Capture the cell that displays the provided text and extract its [x, y] central coordinate. 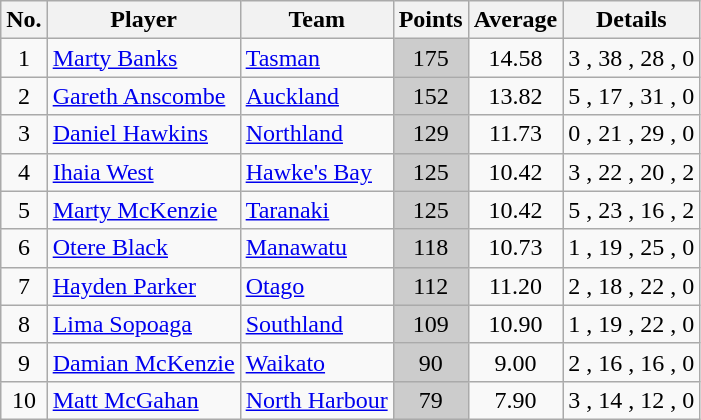
1 , 19 , 25 , 0 [632, 248]
90 [430, 362]
Lima Sopoaga [144, 324]
14.58 [516, 58]
10 [24, 400]
7.90 [516, 400]
5 , 23 , 16 , 2 [632, 210]
3 , 22 , 20 , 2 [632, 172]
Tasman [316, 58]
Player [144, 20]
Taranaki [316, 210]
Hayden Parker [144, 286]
Otago [316, 286]
11.20 [516, 286]
109 [430, 324]
5 [24, 210]
175 [430, 58]
152 [430, 96]
2 , 16 , 16 , 0 [632, 362]
129 [430, 134]
112 [430, 286]
Daniel Hawkins [144, 134]
Damian McKenzie [144, 362]
Manawatu [316, 248]
0 , 21 , 29 , 0 [632, 134]
1 , 19 , 22 , 0 [632, 324]
3 , 14 , 12 , 0 [632, 400]
4 [24, 172]
7 [24, 286]
North Harbour [316, 400]
Details [632, 20]
Matt McGahan [144, 400]
10.73 [516, 248]
Marty McKenzie [144, 210]
3 , 38 , 28 , 0 [632, 58]
Ihaia West [144, 172]
Southland [316, 324]
Otere Black [144, 248]
2 [24, 96]
Auckland [316, 96]
118 [430, 248]
10.90 [516, 324]
Marty Banks [144, 58]
Hawke's Bay [316, 172]
5 , 17 , 31 , 0 [632, 96]
Gareth Anscombe [144, 96]
Team [316, 20]
11.73 [516, 134]
Points [430, 20]
Waikato [316, 362]
1 [24, 58]
9.00 [516, 362]
13.82 [516, 96]
9 [24, 362]
79 [430, 400]
2 , 18 , 22 , 0 [632, 286]
Average [516, 20]
3 [24, 134]
Northland [316, 134]
No. [24, 20]
8 [24, 324]
6 [24, 248]
